Detect which cell encompasses the target text, then output its (X, Y) center coordinate. 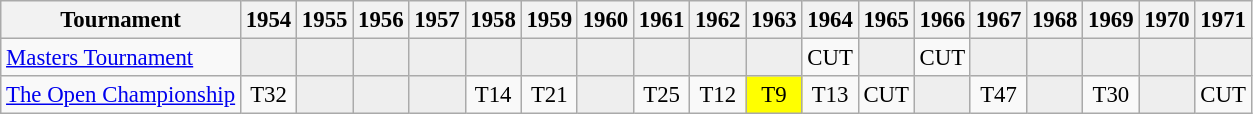
1961 (661, 20)
1966 (942, 20)
1959 (549, 20)
The Open Championship (121, 95)
1968 (1055, 20)
1960 (605, 20)
T21 (549, 95)
T47 (998, 95)
1958 (493, 20)
1967 (998, 20)
1962 (718, 20)
1970 (1167, 20)
1954 (268, 20)
1963 (774, 20)
T32 (268, 95)
T9 (774, 95)
1971 (1223, 20)
T12 (718, 95)
T25 (661, 95)
1956 (381, 20)
T13 (830, 95)
1964 (830, 20)
1965 (886, 20)
1955 (325, 20)
1969 (1111, 20)
T30 (1111, 95)
1957 (437, 20)
Tournament (121, 20)
T14 (493, 95)
Masters Tournament (121, 58)
